Identify which cell holds the provided text, then report its [X, Y] central coordinate. 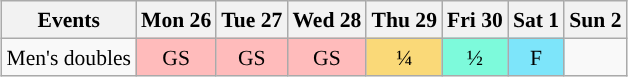
Fri 30 [475, 20]
Thu 29 [404, 20]
½ [475, 56]
Sun 2 [595, 20]
Wed 28 [326, 20]
Men's doubles [68, 56]
Mon 26 [176, 20]
Sat 1 [536, 20]
F [536, 56]
Events [68, 20]
Tue 27 [252, 20]
¼ [404, 56]
